Return the [X, Y] coordinate for the center point of the cell that contains the specified text.  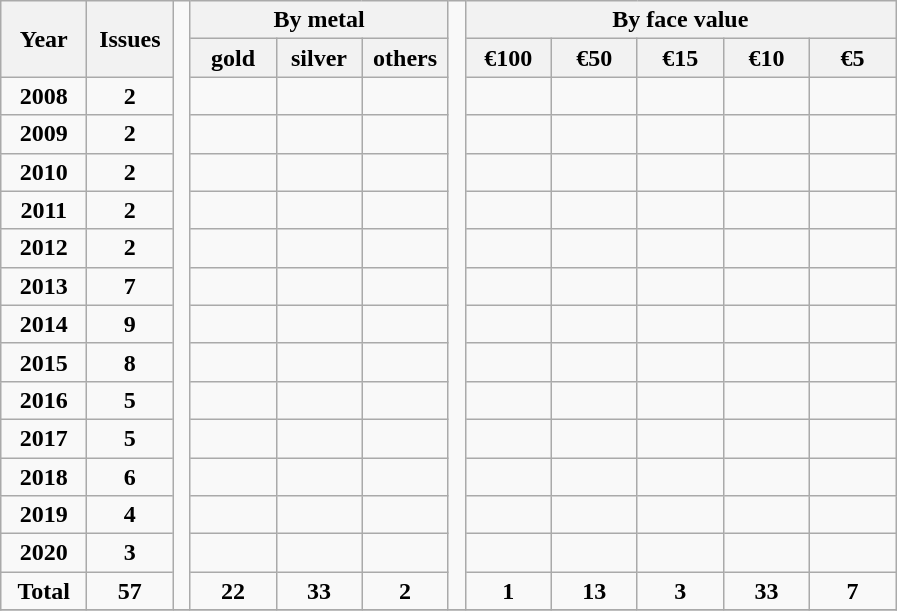
2019 [44, 515]
By face value [680, 20]
2015 [44, 362]
By metal [319, 20]
gold [233, 58]
€100 [508, 58]
€15 [680, 58]
2013 [44, 286]
2010 [44, 172]
2017 [44, 438]
13 [594, 591]
Total [44, 591]
2011 [44, 210]
2012 [44, 248]
Year [44, 39]
8 [130, 362]
2020 [44, 553]
silver [319, 58]
2014 [44, 324]
22 [233, 591]
2009 [44, 134]
6 [130, 477]
others [405, 58]
Issues [130, 39]
€5 [852, 58]
€50 [594, 58]
9 [130, 324]
2016 [44, 400]
57 [130, 591]
1 [508, 591]
€10 [766, 58]
2008 [44, 96]
4 [130, 515]
2018 [44, 477]
